For the text-containing cell, return its midpoint in (x, y) coordinate format. 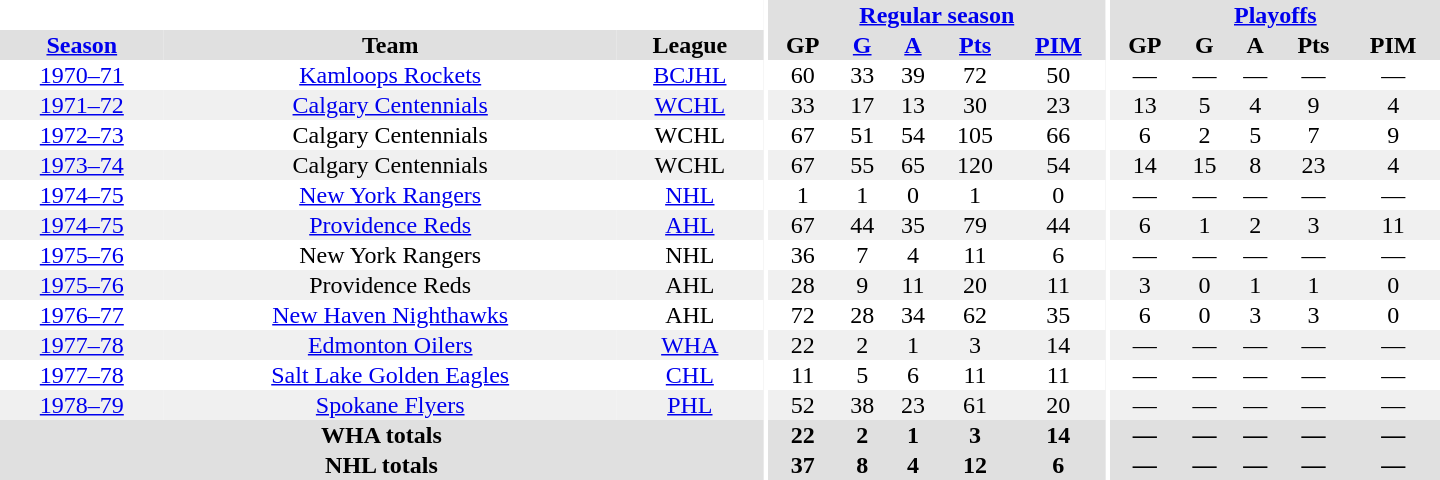
65 (914, 165)
17 (862, 105)
Team (390, 45)
61 (974, 405)
60 (802, 75)
1970–71 (82, 75)
1973–74 (82, 165)
55 (862, 165)
1971–72 (82, 105)
37 (802, 465)
New Haven Nighthawks (390, 315)
1976–77 (82, 315)
50 (1058, 75)
Spokane Flyers (390, 405)
1978–79 (82, 405)
15 (1204, 165)
38 (862, 405)
Playoffs (1276, 15)
Kamloops Rockets (390, 75)
Salt Lake Golden Eagles (390, 375)
62 (974, 315)
Edmonton Oilers (390, 345)
NHL totals (382, 465)
36 (802, 255)
CHL (690, 375)
BCJHL (690, 75)
PHL (690, 405)
League (690, 45)
39 (914, 75)
30 (974, 105)
34 (914, 315)
WHA totals (382, 435)
WHA (690, 345)
Season (82, 45)
Regular season (936, 15)
51 (862, 135)
52 (802, 405)
120 (974, 165)
79 (974, 225)
12 (974, 465)
105 (974, 135)
1972–73 (82, 135)
66 (1058, 135)
